Search for the cell housing the specified text and yield its (X, Y) center coordinate. 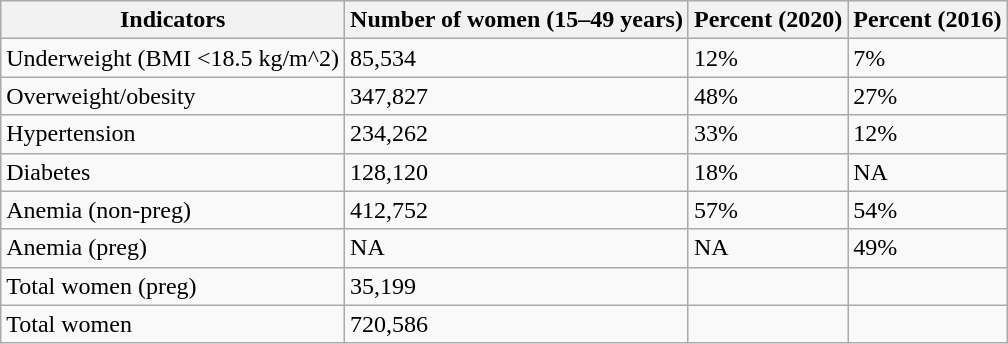
48% (768, 96)
Indicators (173, 20)
412,752 (517, 210)
Hypertension (173, 134)
7% (928, 58)
57% (768, 210)
Anemia (preg) (173, 248)
Total women (preg) (173, 286)
Number of women (15–49 years) (517, 20)
35,199 (517, 286)
128,120 (517, 172)
Percent (2016) (928, 20)
Overweight/obesity (173, 96)
234,262 (517, 134)
85,534 (517, 58)
Percent (2020) (768, 20)
18% (768, 172)
Diabetes (173, 172)
27% (928, 96)
Anemia (non-preg) (173, 210)
54% (928, 210)
Total women (173, 324)
347,827 (517, 96)
33% (768, 134)
49% (928, 248)
Underweight (BMI <18.5 kg/m^2) (173, 58)
720,586 (517, 324)
